Extract the [X, Y] coordinate from the center of the cell holding the provided text.  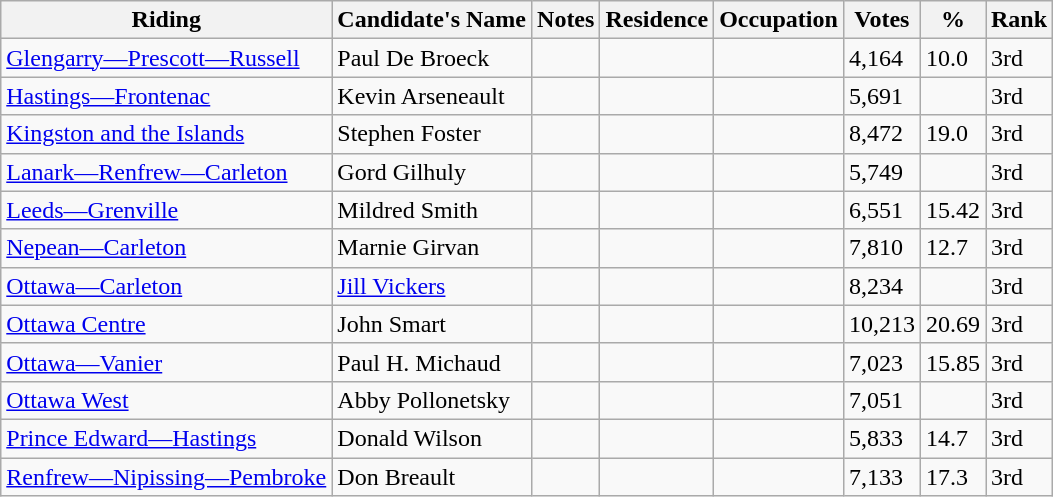
Glengarry—Prescott—Russell [166, 58]
Jill Vickers [432, 286]
Don Breault [432, 477]
Candidate's Name [432, 20]
20.69 [952, 324]
Ottawa—Carleton [166, 286]
Hastings—Frontenac [166, 96]
Gord Gilhuly [432, 172]
10,213 [882, 324]
Lanark—Renfrew—Carleton [166, 172]
6,551 [882, 210]
19.0 [952, 134]
Ottawa Centre [166, 324]
Leeds—Grenville [166, 210]
Stephen Foster [432, 134]
7,023 [882, 362]
Riding [166, 20]
Residence [657, 20]
Rank [1020, 20]
Kevin Arseneault [432, 96]
Paul De Broeck [432, 58]
10.0 [952, 58]
Marnie Girvan [432, 248]
Ottawa—Vanier [166, 362]
John Smart [432, 324]
15.85 [952, 362]
Kingston and the Islands [166, 134]
Notes [566, 20]
Paul H. Michaud [432, 362]
Occupation [779, 20]
% [952, 20]
Votes [882, 20]
7,133 [882, 477]
Renfrew—Nipissing—Pembroke [166, 477]
5,833 [882, 438]
Donald Wilson [432, 438]
5,749 [882, 172]
8,472 [882, 134]
Nepean—Carleton [166, 248]
8,234 [882, 286]
4,164 [882, 58]
Prince Edward—Hastings [166, 438]
15.42 [952, 210]
5,691 [882, 96]
Abby Pollonetsky [432, 400]
12.7 [952, 248]
17.3 [952, 477]
7,051 [882, 400]
7,810 [882, 248]
Ottawa West [166, 400]
Mildred Smith [432, 210]
14.7 [952, 438]
